Pinpoint the cell where the given text exists, returning its [x, y] midpoint coordinate. 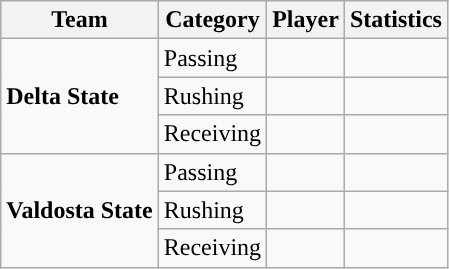
Statistics [396, 20]
Category [212, 20]
Delta State [80, 96]
Player [306, 20]
Valdosta State [80, 210]
Team [80, 20]
